From the cell containing the given text, extract its center point as (X, Y) coordinate. 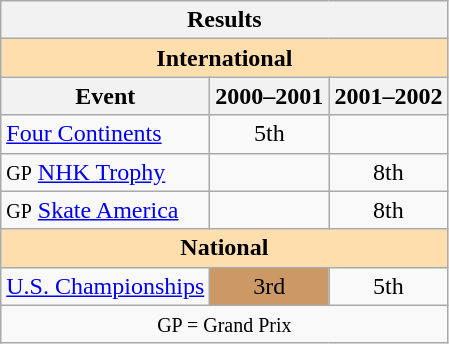
Results (224, 20)
GP = Grand Prix (224, 324)
U.S. Championships (106, 286)
3rd (270, 286)
International (224, 58)
2001–2002 (388, 96)
GP NHK Trophy (106, 172)
GP Skate America (106, 210)
Event (106, 96)
Four Continents (106, 134)
2000–2001 (270, 96)
National (224, 248)
